Determine the (X, Y) coordinate at the center of the cell enclosing the given text.  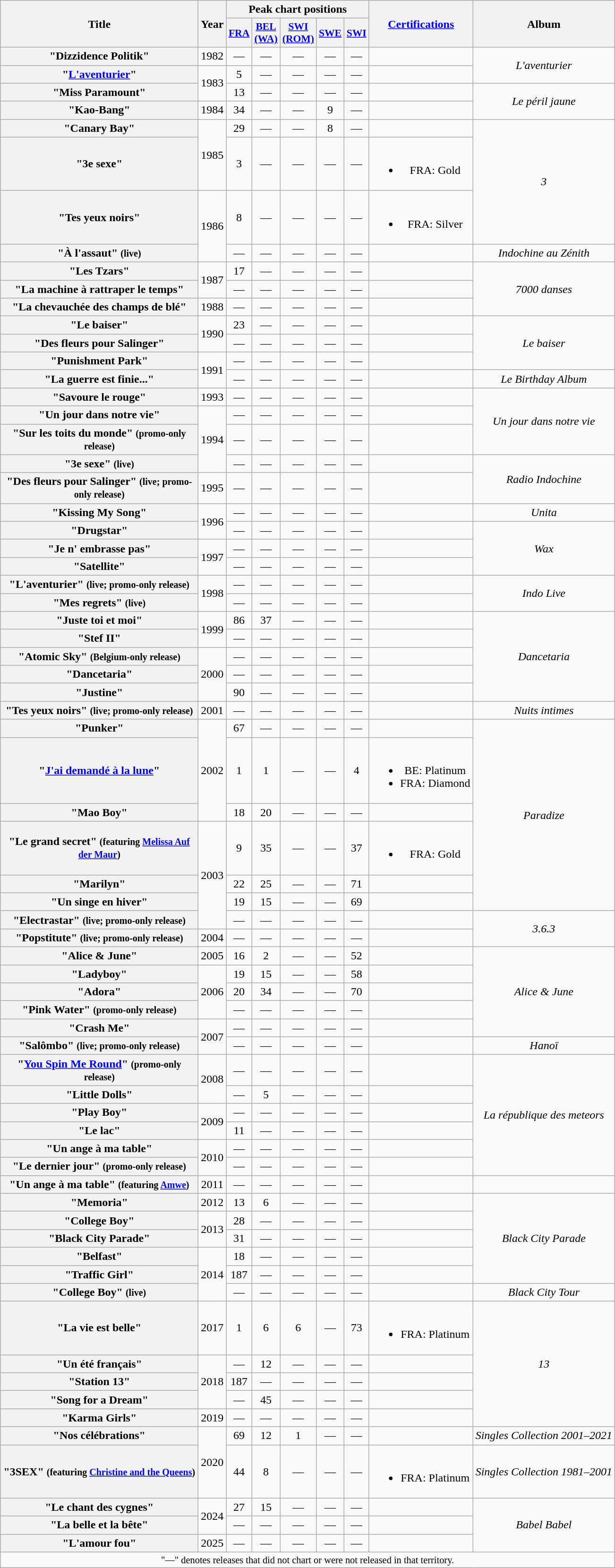
2013 (213, 1229)
"Black City Parade" (99, 1238)
"Un été français" (99, 1364)
Le péril jaune (544, 101)
2018 (213, 1382)
1987 (213, 280)
Un jour dans notre vie (544, 422)
FRA (239, 33)
"La guerre est finie..." (99, 379)
"Tes yeux noirs" (live; promo-only release) (99, 710)
"Station 13" (99, 1382)
2017 (213, 1328)
"À l'assaut" (live) (99, 253)
"Kissing My Song" (99, 512)
1993 (213, 397)
"L'aventurier" (live; promo-only release) (99, 584)
"—" denotes releases that did not chart or were not released in that territory. (308, 1560)
"Little Dolls" (99, 1094)
1984 (213, 110)
"Punishment Park" (99, 361)
Dancetaria (544, 656)
"Drugstar" (99, 530)
2008 (213, 1079)
35 (265, 848)
2005 (213, 956)
1988 (213, 307)
90 (239, 692)
58 (356, 974)
1995 (213, 488)
2001 (213, 710)
1998 (213, 593)
SWE (330, 33)
23 (239, 325)
"La machine à rattraper le temps" (99, 289)
"La chevauchée des champs de blé" (99, 307)
SWI (356, 33)
Unita (544, 512)
"Un ange à ma table" (99, 1148)
"3e sexe" (99, 164)
22 (239, 884)
Nuits intimes (544, 710)
Certifications (421, 24)
1996 (213, 521)
"Nos célébrations" (99, 1436)
Black City Tour (544, 1292)
"Alice & June" (99, 956)
Wax (544, 548)
FRA: Silver (421, 217)
2009 (213, 1121)
"Un jour dans notre vie" (99, 415)
"Pink Water" (promo-only release) (99, 1010)
"La belle et la bête" (99, 1525)
"Crash Me" (99, 1028)
71 (356, 884)
2025 (213, 1543)
"Le dernier jour" (promo-only release) (99, 1166)
"Le lac" (99, 1130)
"Punker" (99, 728)
73 (356, 1328)
1991 (213, 370)
11 (239, 1130)
44 (239, 1472)
2019 (213, 1418)
1983 (213, 83)
17 (239, 271)
"Satellite" (99, 566)
"L'amour fou" (99, 1543)
1999 (213, 629)
Singles Collection 1981–2001 (544, 1472)
"Electrastar" (live; promo-only release) (99, 920)
"Karma Girls" (99, 1418)
"Juste toi et moi" (99, 620)
Album (544, 24)
Le Birthday Album (544, 379)
"Traffic Girl" (99, 1275)
1985 (213, 155)
"Mao Boy" (99, 812)
"Un singe en hiver" (99, 902)
"Miss Paramount" (99, 92)
"Kao-Bang" (99, 110)
31 (239, 1238)
"College Boy" (live) (99, 1292)
"Memoria" (99, 1202)
Title (99, 24)
"Mes regrets" (live) (99, 603)
"Un ange à ma table" (featuring Amwe) (99, 1184)
"Play Boy" (99, 1112)
16 (239, 956)
Indo Live (544, 593)
"College Boy" (99, 1220)
86 (239, 620)
1990 (213, 334)
"Ladyboy" (99, 974)
2002 (213, 770)
"Salômbo" (live; promo-only release) (99, 1046)
La république des meteors (544, 1115)
2003 (213, 875)
BE: PlatinumFRA: Diamond (421, 770)
"Dizzidence Politik" (99, 56)
"3e sexe" (live) (99, 464)
"Popstitute" (live; promo-only release) (99, 938)
7000 danses (544, 289)
"Le baiser" (99, 325)
"J'ai demandé à la lune" (99, 770)
"Sur les toits du monde" (promo-only release) (99, 439)
2 (265, 956)
"3SEX" (featuring Christine and the Queens) (99, 1472)
"Des fleurs pour Salinger" (99, 343)
"Des fleurs pour Salinger" (live; promo-only release) (99, 488)
"Justine" (99, 692)
Hanoï (544, 1046)
"Le grand secret" (featuring Melissa Auf der Maur) (99, 848)
2007 (213, 1037)
Year (213, 24)
"L'aventurier" (99, 74)
1982 (213, 56)
Radio Indochine (544, 479)
"Atomic Sky" (Belgium-only release) (99, 656)
"Canary Bay" (99, 128)
45 (265, 1400)
Paradize (544, 815)
27 (239, 1507)
2004 (213, 938)
Black City Parade (544, 1238)
"Marilyn" (99, 884)
1986 (213, 226)
2006 (213, 992)
2014 (213, 1274)
2012 (213, 1202)
3.6.3 (544, 929)
2000 (213, 674)
Alice & June (544, 991)
"Dancetaria" (99, 674)
2010 (213, 1157)
"Je n' embrasse pas" (99, 548)
BEL(WA) (265, 33)
"Adora" (99, 992)
"Tes yeux noirs" (99, 217)
29 (239, 128)
SWI(ROM) (299, 33)
Le baiser (544, 343)
1994 (213, 439)
Indochine au Zénith (544, 253)
"Savoure le rouge" (99, 397)
L'aventurier (544, 65)
Babel Babel (544, 1525)
"You Spin Me Round" (promo-only release) (99, 1070)
"Les Tzars" (99, 271)
52 (356, 956)
4 (356, 770)
70 (356, 992)
"La vie est belle" (99, 1328)
25 (265, 884)
2024 (213, 1516)
67 (239, 728)
Singles Collection 2001–2021 (544, 1436)
2020 (213, 1462)
"Le chant des cygnes" (99, 1507)
Peak chart positions (298, 9)
"Stef II" (99, 638)
28 (239, 1220)
1997 (213, 557)
"Belfast" (99, 1256)
2011 (213, 1184)
"Song for a Dream" (99, 1400)
